Detect which cell encompasses the target text, then output its [x, y] center coordinate. 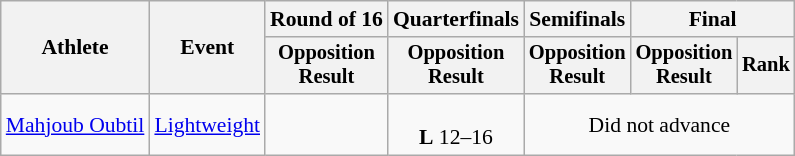
Semifinals [578, 19]
Athlete [76, 48]
Mahjoub Oubtil [76, 124]
Did not advance [660, 124]
Rank [766, 66]
Round of 16 [326, 19]
Event [207, 48]
Final [713, 19]
Lightweight [207, 124]
L 12–16 [456, 124]
Quarterfinals [456, 19]
